From the cell containing the given text, extract its center point as (x, y) coordinate. 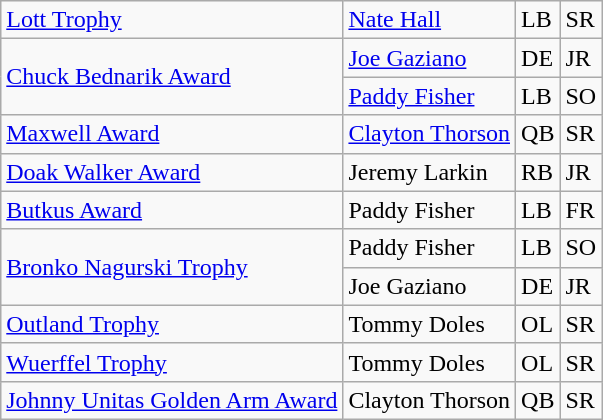
Maxwell Award (172, 134)
RB (538, 172)
Jeremy Larkin (430, 172)
FR (581, 210)
Doak Walker Award (172, 172)
Butkus Award (172, 210)
Wuerffel Trophy (172, 362)
Johnny Unitas Golden Arm Award (172, 400)
Outland Trophy (172, 324)
Chuck Bednarik Award (172, 77)
Nate Hall (430, 20)
Bronko Nagurski Trophy (172, 267)
Lott Trophy (172, 20)
